For the text-containing cell, return its midpoint in [x, y] coordinate format. 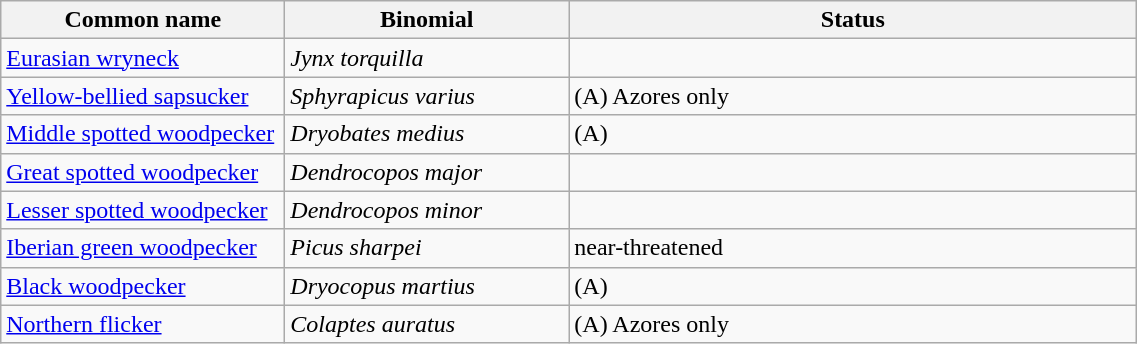
Picus sharpei [427, 248]
near-threatened [853, 248]
Dendrocopos major [427, 172]
Eurasian wryneck [143, 58]
Colaptes auratus [427, 324]
Binomial [427, 20]
Black woodpecker [143, 286]
Sphyrapicus varius [427, 96]
Dryocopus martius [427, 286]
Lesser spotted woodpecker [143, 210]
Middle spotted woodpecker [143, 134]
Common name [143, 20]
Status [853, 20]
Yellow-bellied sapsucker [143, 96]
Dryobates medius [427, 134]
Northern flicker [143, 324]
Dendrocopos minor [427, 210]
Jynx torquilla [427, 58]
Iberian green woodpecker [143, 248]
Great spotted woodpecker [143, 172]
